Output the [X, Y] coordinate of the center of the cell containing the given text.  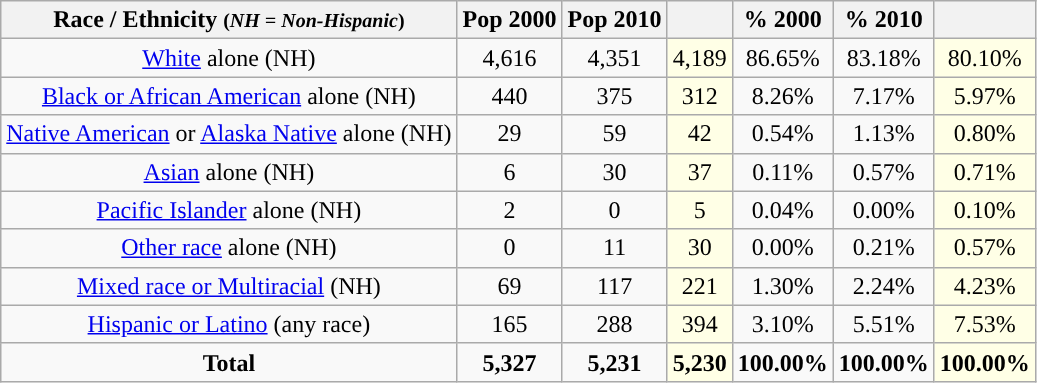
7.53% [984, 324]
0.71% [984, 172]
8.26% [782, 96]
4.23% [984, 286]
117 [614, 286]
2.24% [884, 286]
11 [614, 248]
1.30% [782, 286]
5,231 [614, 362]
312 [700, 96]
5,230 [700, 362]
4,351 [614, 58]
Native American or Alaska Native alone (NH) [229, 134]
394 [700, 324]
440 [510, 96]
80.10% [984, 58]
4,616 [510, 58]
5.51% [884, 324]
Mixed race or Multiracial (NH) [229, 286]
4,189 [700, 58]
2 [510, 210]
Pacific Islander alone (NH) [229, 210]
59 [614, 134]
86.65% [782, 58]
83.18% [884, 58]
0.10% [984, 210]
Other race alone (NH) [229, 248]
White alone (NH) [229, 58]
Black or African American alone (NH) [229, 96]
5,327 [510, 362]
69 [510, 286]
0.54% [782, 134]
5 [700, 210]
42 [700, 134]
0.21% [884, 248]
5.97% [984, 96]
Race / Ethnicity (NH = Non-Hispanic) [229, 20]
Pop 2000 [510, 20]
6 [510, 172]
37 [700, 172]
1.13% [884, 134]
Asian alone (NH) [229, 172]
29 [510, 134]
0.11% [782, 172]
Pop 2010 [614, 20]
375 [614, 96]
165 [510, 324]
% 2000 [782, 20]
0.04% [782, 210]
221 [700, 286]
% 2010 [884, 20]
3.10% [782, 324]
Total [229, 362]
0.80% [984, 134]
7.17% [884, 96]
Hispanic or Latino (any race) [229, 324]
288 [614, 324]
